Return the [x, y] coordinate for the center point of the cell that contains the specified text.  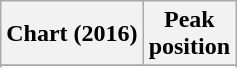
Peakposition [189, 34]
Chart (2016) [72, 34]
